Identify which cell holds the provided text, then report its (x, y) central coordinate. 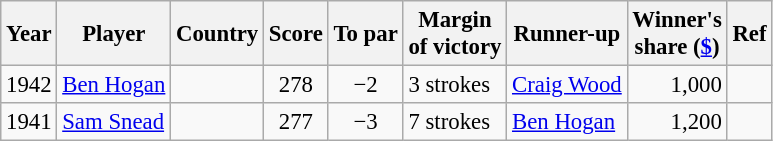
To par (366, 34)
1941 (29, 122)
Year (29, 34)
7 strokes (455, 122)
1942 (29, 85)
Country (218, 34)
Marginof victory (455, 34)
Runner-up (567, 34)
1,000 (677, 85)
Winner'sshare ($) (677, 34)
−2 (366, 85)
Score (296, 34)
1,200 (677, 122)
277 (296, 122)
Player (114, 34)
Craig Wood (567, 85)
Ref (750, 34)
3 strokes (455, 85)
Sam Snead (114, 122)
−3 (366, 122)
278 (296, 85)
